Detect which cell encompasses the target text, then output its (x, y) center coordinate. 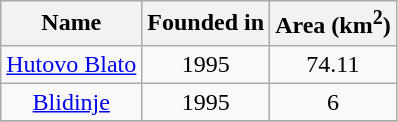
Blidinje (72, 102)
Area (km2) (334, 24)
Founded in (206, 24)
Hutovo Blato (72, 64)
6 (334, 102)
Name (72, 24)
74.11 (334, 64)
